Find where the given text appears and provide that cell's center as [x, y] coordinate. 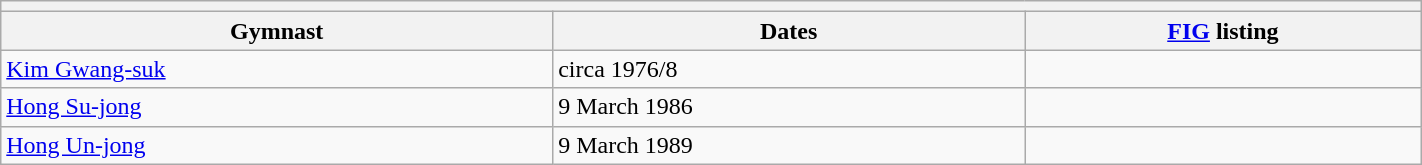
FIG listing [1224, 31]
circa 1976/8 [789, 69]
Hong Su-jong [277, 107]
9 March 1989 [789, 145]
Kim Gwang-suk [277, 69]
9 March 1986 [789, 107]
Dates [789, 31]
Gymnast [277, 31]
Hong Un-jong [277, 145]
